Capture the cell that displays the provided text and extract its [X, Y] central coordinate. 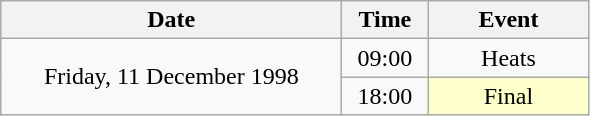
Event [508, 20]
Time [385, 20]
Date [172, 20]
18:00 [385, 96]
Heats [508, 58]
Final [508, 96]
09:00 [385, 58]
Friday, 11 December 1998 [172, 77]
